Detect which cell encompasses the target text, then output its (x, y) center coordinate. 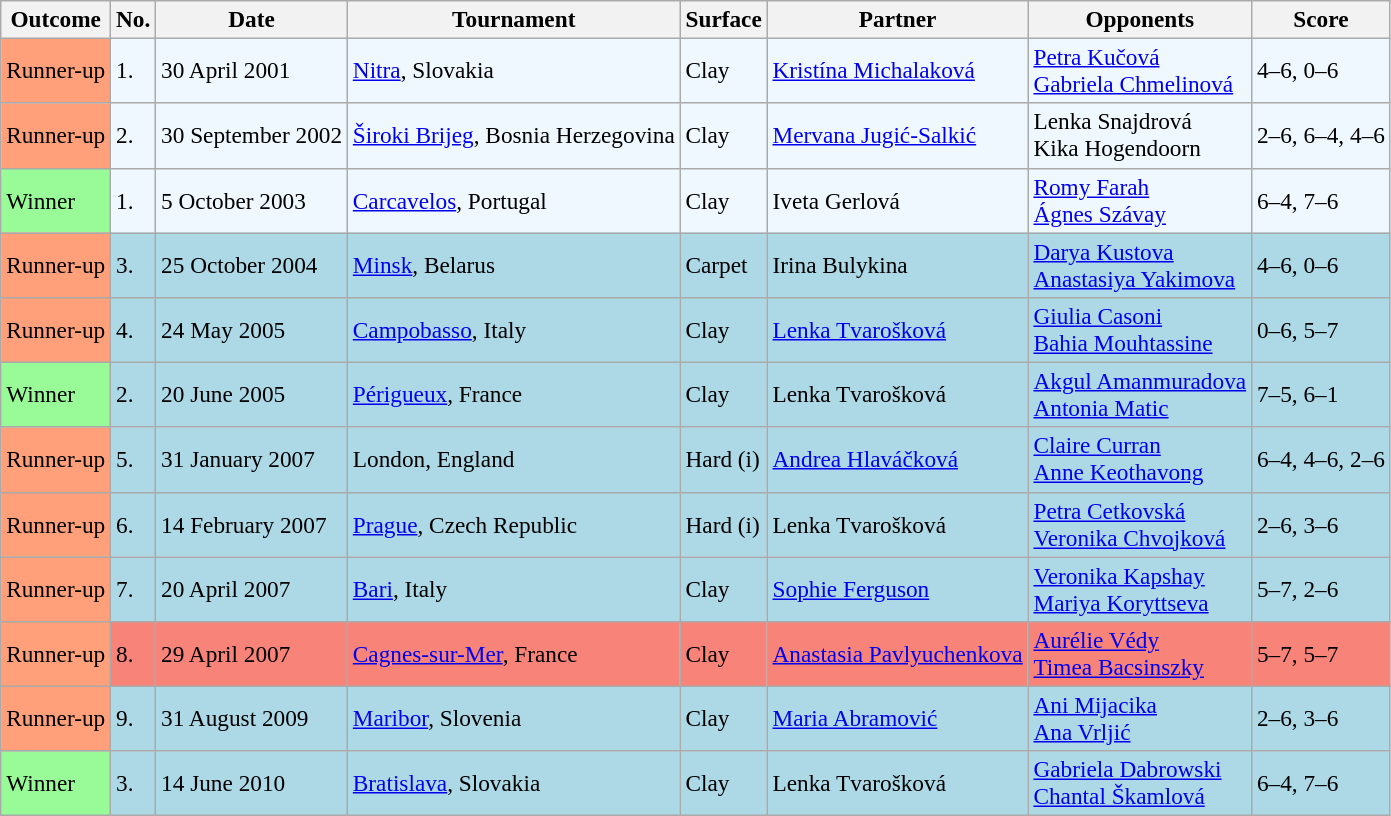
31 August 2009 (252, 718)
7–5, 6–1 (1322, 394)
Široki Brijeg, Bosnia Herzegovina (514, 136)
0–6, 5–7 (1322, 330)
Andrea Hlaváčková (898, 460)
Ani Mijacika Ana Vrljić (1140, 718)
Date (252, 19)
Sophie Ferguson (898, 588)
Nitra, Slovakia (514, 70)
Carpet (724, 264)
Partner (898, 19)
6–4, 4–6, 2–6 (1322, 460)
Score (1322, 19)
14 June 2010 (252, 784)
Minsk, Belarus (514, 264)
30 April 2001 (252, 70)
25 October 2004 (252, 264)
Prague, Czech Republic (514, 524)
No. (134, 19)
Campobasso, Italy (514, 330)
14 February 2007 (252, 524)
7. (134, 588)
29 April 2007 (252, 654)
Irina Bulykina (898, 264)
Surface (724, 19)
Lenka Snajdrová Kika Hogendoorn (1140, 136)
30 September 2002 (252, 136)
5 October 2003 (252, 200)
Gabriela Dabrowski Chantal Škamlová (1140, 784)
Périgueux, France (514, 394)
Maria Abramović (898, 718)
Carcavelos, Portugal (514, 200)
Darya Kustova Anastasiya Yakimova (1140, 264)
5. (134, 460)
Anastasia Pavlyuchenkova (898, 654)
Mervana Jugić-Salkić (898, 136)
Opponents (1140, 19)
9. (134, 718)
31 January 2007 (252, 460)
Claire Curran Anne Keothavong (1140, 460)
4. (134, 330)
Veronika Kapshay Mariya Koryttseva (1140, 588)
24 May 2005 (252, 330)
Bratislava, Slovakia (514, 784)
8. (134, 654)
6. (134, 524)
Aurélie Védy Timea Bacsinszky (1140, 654)
Tournament (514, 19)
Akgul Amanmuradova Antonia Matic (1140, 394)
Maribor, Slovenia (514, 718)
20 April 2007 (252, 588)
London, England (514, 460)
20 June 2005 (252, 394)
Cagnes-sur-Mer, France (514, 654)
5–7, 5–7 (1322, 654)
Romy Farah Ágnes Szávay (1140, 200)
Giulia Casoni Bahia Mouhtassine (1140, 330)
2–6, 6–4, 4–6 (1322, 136)
Petra Kučová Gabriela Chmelinová (1140, 70)
Iveta Gerlová (898, 200)
Outcome (56, 19)
Kristína Michalaková (898, 70)
5–7, 2–6 (1322, 588)
Petra Cetkovská Veronika Chvojková (1140, 524)
Bari, Italy (514, 588)
